Return [X, Y] of the center of cell containing provided text 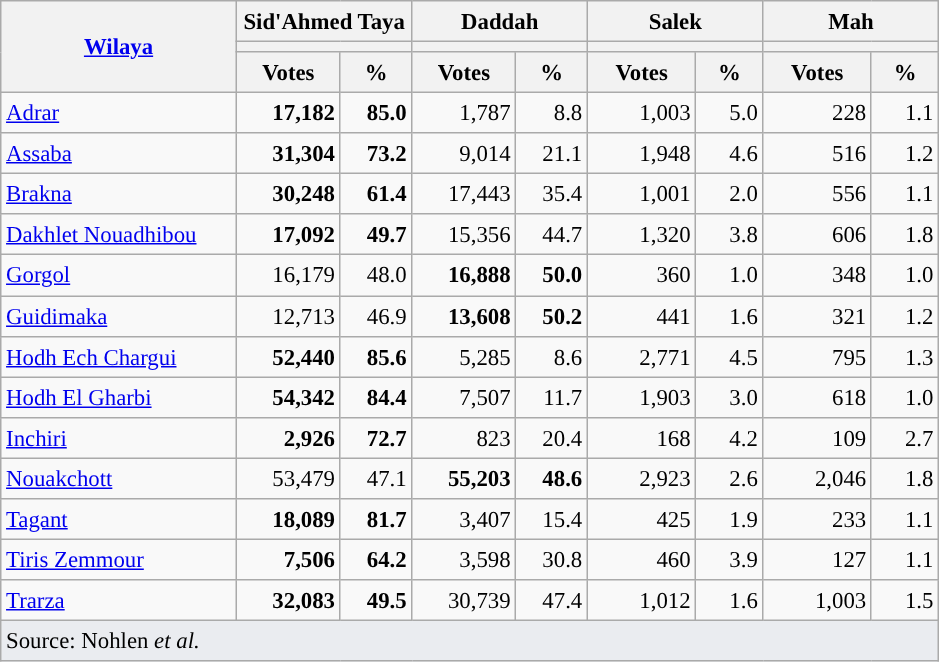
3.0 [730, 398]
556 [817, 194]
30.8 [552, 560]
8.8 [552, 114]
11.7 [552, 398]
Trarza [119, 600]
17,092 [288, 234]
48.0 [376, 276]
54,342 [288, 398]
8.6 [552, 356]
2,771 [642, 356]
Dakhlet Nouadhibou [119, 234]
Tagant [119, 520]
20.4 [552, 438]
73.2 [376, 154]
85.0 [376, 114]
Nouakchott [119, 478]
72.7 [376, 438]
4.5 [730, 356]
618 [817, 398]
Tiris Zemmour [119, 560]
Guidimaka [119, 316]
47.1 [376, 478]
18,089 [288, 520]
4.6 [730, 154]
228 [817, 114]
32,083 [288, 600]
Daddah [500, 22]
1.5 [904, 600]
3,407 [464, 520]
Assaba [119, 154]
35.4 [552, 194]
2.6 [730, 478]
47.4 [552, 600]
823 [464, 438]
1.9 [730, 520]
2,926 [288, 438]
64.2 [376, 560]
1,948 [642, 154]
2,923 [642, 478]
Wilaya [119, 47]
5,285 [464, 356]
Inchiri [119, 438]
2.0 [730, 194]
49.5 [376, 600]
53,479 [288, 478]
15.4 [552, 520]
795 [817, 356]
Hodh Ech Chargui [119, 356]
16,179 [288, 276]
44.7 [552, 234]
81.7 [376, 520]
5.0 [730, 114]
Mah [851, 22]
49.7 [376, 234]
360 [642, 276]
50.2 [552, 316]
Brakna [119, 194]
516 [817, 154]
46.9 [376, 316]
17,443 [464, 194]
4.2 [730, 438]
52,440 [288, 356]
441 [642, 316]
1,903 [642, 398]
Sid'Ahmed Taya [324, 22]
233 [817, 520]
Source: Nohlen et al. [470, 640]
7,506 [288, 560]
425 [642, 520]
1,012 [642, 600]
348 [817, 276]
7,507 [464, 398]
30,248 [288, 194]
3.9 [730, 560]
2,046 [817, 478]
13,608 [464, 316]
1,001 [642, 194]
127 [817, 560]
1,787 [464, 114]
Salek [676, 22]
50.0 [552, 276]
3.8 [730, 234]
12,713 [288, 316]
Hodh El Gharbi [119, 398]
9,014 [464, 154]
3,598 [464, 560]
2.7 [904, 438]
85.6 [376, 356]
1,320 [642, 234]
460 [642, 560]
61.4 [376, 194]
606 [817, 234]
30,739 [464, 600]
31,304 [288, 154]
15,356 [464, 234]
17,182 [288, 114]
1.3 [904, 356]
321 [817, 316]
84.4 [376, 398]
168 [642, 438]
16,888 [464, 276]
48.6 [552, 478]
21.1 [552, 154]
109 [817, 438]
Gorgol [119, 276]
Adrar [119, 114]
55,203 [464, 478]
